Locate the cell with the specified text and output its [X, Y] center coordinate. 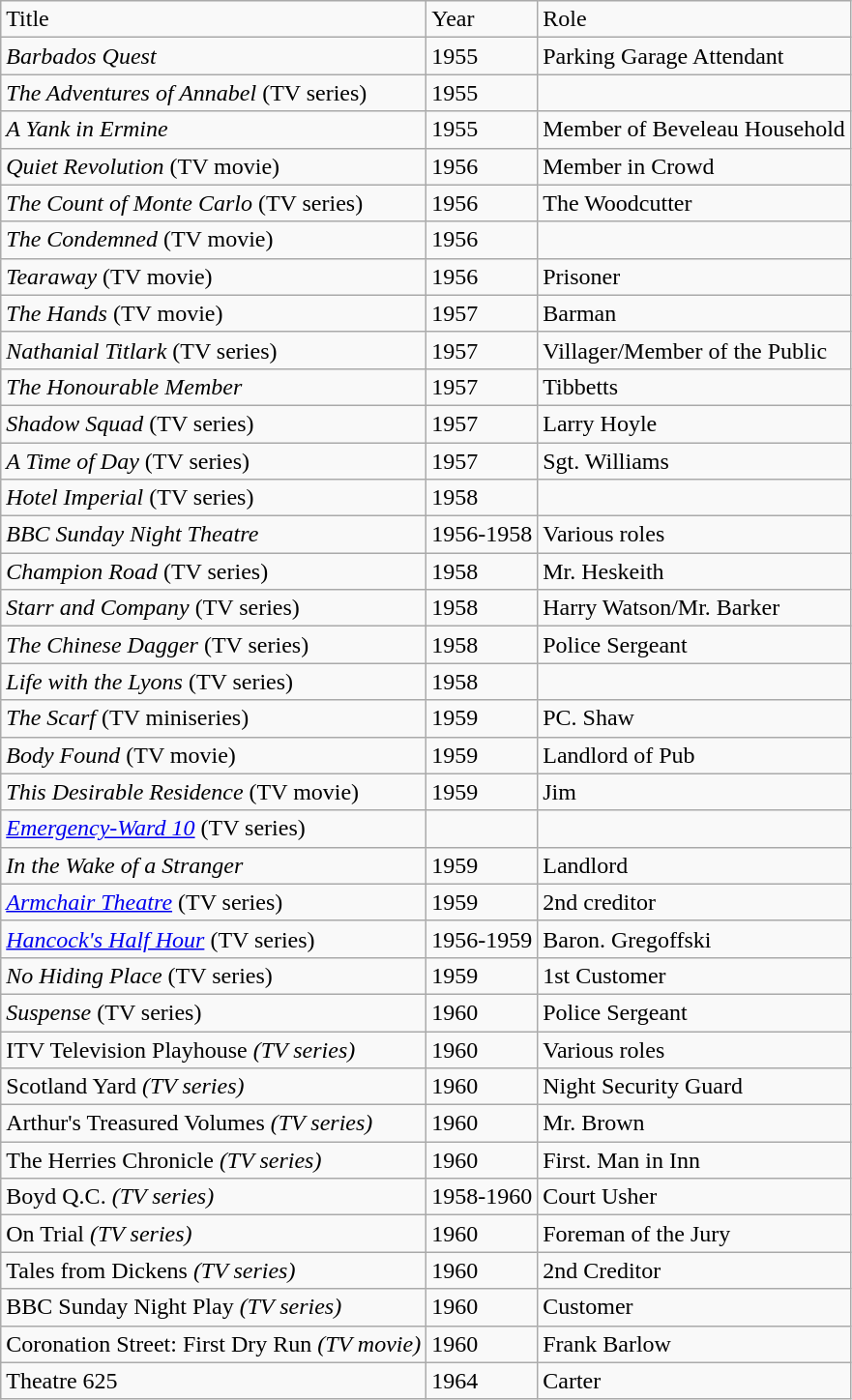
The Herries Chronicle (TV series) [214, 1160]
Larry Hoyle [694, 423]
The Chinese Dagger (TV series) [214, 645]
Hotel Imperial (TV series) [214, 498]
1958-1960 [482, 1197]
Foreman of the Jury [694, 1234]
Court Usher [694, 1197]
1964 [482, 1381]
1st Customer [694, 976]
This Desirable Residence (TV movie) [214, 792]
Member in Crowd [694, 166]
In the Wake of a Stranger [214, 865]
Hancock's Half Hour (TV series) [214, 939]
Theatre 625 [214, 1381]
Baron. Gregoffski [694, 939]
Boyd Q.C. (TV series) [214, 1197]
Coronation Street: First Dry Run (TV movie) [214, 1344]
Armchair Theatre (TV series) [214, 902]
The Woodcutter [694, 203]
1956-1958 [482, 535]
Jim [694, 792]
No Hiding Place (TV series) [214, 976]
Customer [694, 1307]
Body Found (TV movie) [214, 755]
Role [694, 19]
Night Security Guard [694, 1087]
Arthur's Treasured Volumes (TV series) [214, 1123]
A Time of Day (TV series) [214, 461]
Title [214, 19]
Villager/Member of the Public [694, 350]
Barman [694, 313]
BBC Sunday Night Theatre [214, 535]
Suspense (TV series) [214, 1012]
Frank Barlow [694, 1344]
Harry Watson/Mr. Barker [694, 608]
Tibbetts [694, 387]
The Honourable Member [214, 387]
Landlord of Pub [694, 755]
Emergency-Ward 10 (TV series) [214, 829]
First. Man in Inn [694, 1160]
Mr. Heskeith [694, 571]
BBC Sunday Night Play (TV series) [214, 1307]
The Scarf (TV miniseries) [214, 718]
PC. Shaw [694, 718]
Scotland Yard (TV series) [214, 1087]
Parking Garage Attendant [694, 56]
2nd creditor [694, 902]
Carter [694, 1381]
Champion Road (TV series) [214, 571]
On Trial (TV series) [214, 1234]
ITV Television Playhouse (TV series) [214, 1049]
The Adventures of Annabel (TV series) [214, 93]
Sgt. Williams [694, 461]
Shadow Squad (TV series) [214, 423]
Barbados Quest [214, 56]
Member of Beveleau Household [694, 130]
Quiet Revolution (TV movie) [214, 166]
1956-1959 [482, 939]
Nathanial Titlark (TV series) [214, 350]
Year [482, 19]
The Hands (TV movie) [214, 313]
Starr and Company (TV series) [214, 608]
2nd Creditor [694, 1270]
The Count of Monte Carlo (TV series) [214, 203]
Landlord [694, 865]
Prisoner [694, 277]
Tales from Dickens (TV series) [214, 1270]
Tearaway (TV movie) [214, 277]
Mr. Brown [694, 1123]
A Yank in Ermine [214, 130]
Life with the Lyons (TV series) [214, 682]
The Condemned (TV movie) [214, 240]
